Return the (x, y) coordinate for the center point of the cell that contains the specified text.  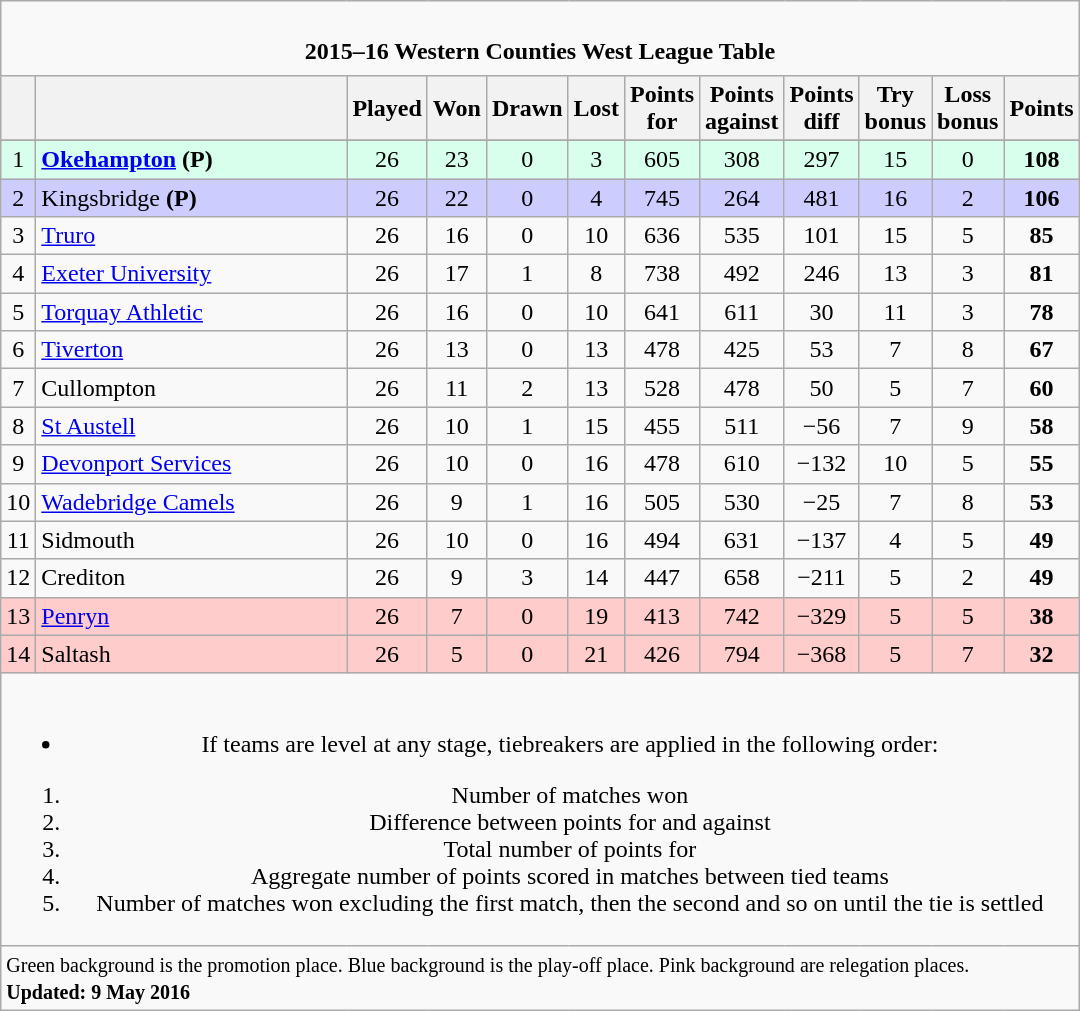
794 (742, 654)
32 (1042, 654)
−25 (822, 502)
12 (18, 578)
78 (1042, 312)
67 (1042, 350)
528 (662, 388)
447 (662, 578)
742 (742, 616)
6 (18, 350)
Drawn (527, 108)
264 (742, 197)
Cullompton (192, 388)
St Austell (192, 426)
23 (456, 159)
308 (742, 159)
Truro (192, 236)
Played (387, 108)
641 (662, 312)
636 (662, 236)
413 (662, 616)
30 (822, 312)
745 (662, 197)
Devonport Services (192, 464)
21 (596, 654)
511 (742, 426)
481 (822, 197)
425 (742, 350)
17 (456, 274)
−56 (822, 426)
Points diff (822, 108)
Tiverton (192, 350)
610 (742, 464)
−211 (822, 578)
631 (742, 540)
101 (822, 236)
Try bonus (895, 108)
246 (822, 274)
505 (662, 502)
611 (742, 312)
38 (1042, 616)
455 (662, 426)
535 (742, 236)
Okehampton (P) (192, 159)
−329 (822, 616)
Penryn (192, 616)
50 (822, 388)
81 (1042, 274)
492 (742, 274)
85 (1042, 236)
Exeter University (192, 274)
Crediton (192, 578)
658 (742, 578)
738 (662, 274)
22 (456, 197)
Sidmouth (192, 540)
−132 (822, 464)
Wadebridge Camels (192, 502)
19 (596, 616)
106 (1042, 197)
Torquay Athletic (192, 312)
60 (1042, 388)
Saltash (192, 654)
−368 (822, 654)
Lost (596, 108)
605 (662, 159)
494 (662, 540)
Won (456, 108)
297 (822, 159)
−137 (822, 540)
55 (1042, 464)
Kingsbridge (P) (192, 197)
108 (1042, 159)
Points against (742, 108)
58 (1042, 426)
530 (742, 502)
Points (1042, 108)
Loss bonus (968, 108)
426 (662, 654)
Points for (662, 108)
Green background is the promotion place. Blue background is the play-off place. Pink background are relegation places.Updated: 9 May 2016 (540, 978)
